Return (x, y) of the center of cell containing provided text 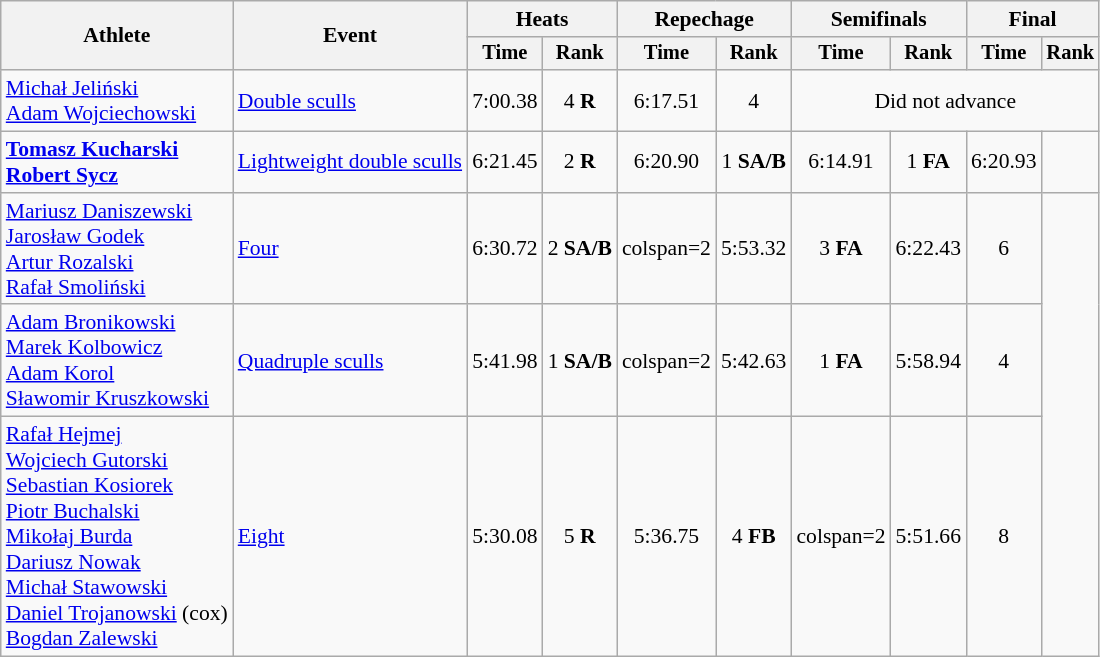
Tomasz KucharskiRobert Sycz (117, 162)
6:21.45 (504, 162)
Final (1032, 19)
Heats (542, 19)
5:42.63 (754, 361)
5:41.98 (504, 361)
4 FB (754, 537)
6:20.93 (1004, 162)
5:51.66 (928, 537)
Event (350, 36)
2 SA/B (580, 249)
5:58.94 (928, 361)
Rafał HejmejWojciech GutorskiSebastian KosiorekPiotr BuchalskiMikołaj BurdaDariusz NowakMichał StawowskiDaniel Trojanowski (cox)Bogdan Zalewski (117, 537)
6 (1004, 249)
6:22.43 (928, 249)
Did not advance (945, 100)
6:14.91 (840, 162)
8 (1004, 537)
5:30.08 (504, 537)
6:30.72 (504, 249)
Mariusz DaniszewskiJarosław GodekArtur RozalskiRafał Smoliński (117, 249)
Eight (350, 537)
6:17.51 (666, 100)
5 R (580, 537)
Michał JelińskiAdam Wojciechowski (117, 100)
Double sculls (350, 100)
4 R (580, 100)
Repechage (704, 19)
5:36.75 (666, 537)
Quadruple sculls (350, 361)
5:53.32 (754, 249)
Lightweight double sculls (350, 162)
6:20.90 (666, 162)
Athlete (117, 36)
7:00.38 (504, 100)
Semifinals (878, 19)
Adam BronikowskiMarek KolbowiczAdam KorolSławomir Kruszkowski (117, 361)
Four (350, 249)
2 R (580, 162)
3 FA (840, 249)
